Determine the (x, y) coordinate at the center of the cell enclosing the given text.  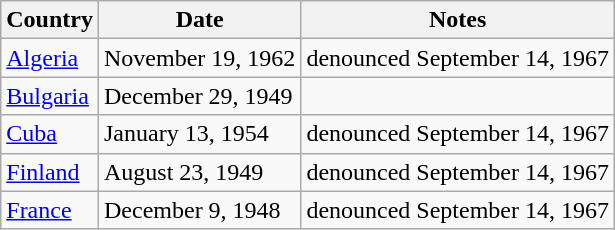
Country (50, 20)
Bulgaria (50, 96)
Notes (458, 20)
Date (199, 20)
Finland (50, 172)
December 29, 1949 (199, 96)
Cuba (50, 134)
January 13, 1954 (199, 134)
December 9, 1948 (199, 210)
Algeria (50, 58)
August 23, 1949 (199, 172)
France (50, 210)
November 19, 1962 (199, 58)
